Search for the cell housing the specified text and yield its (x, y) center coordinate. 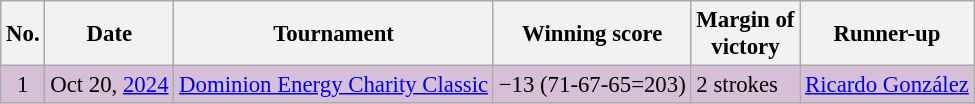
No. (23, 34)
Margin ofvictory (746, 34)
Dominion Energy Charity Classic (334, 85)
2 strokes (746, 85)
Ricardo González (887, 85)
−13 (71-67-65=203) (592, 85)
Tournament (334, 34)
Oct 20, 2024 (110, 85)
Date (110, 34)
1 (23, 85)
Runner-up (887, 34)
Winning score (592, 34)
